Determine the (X, Y) coordinate at the center of the cell enclosing the given text.  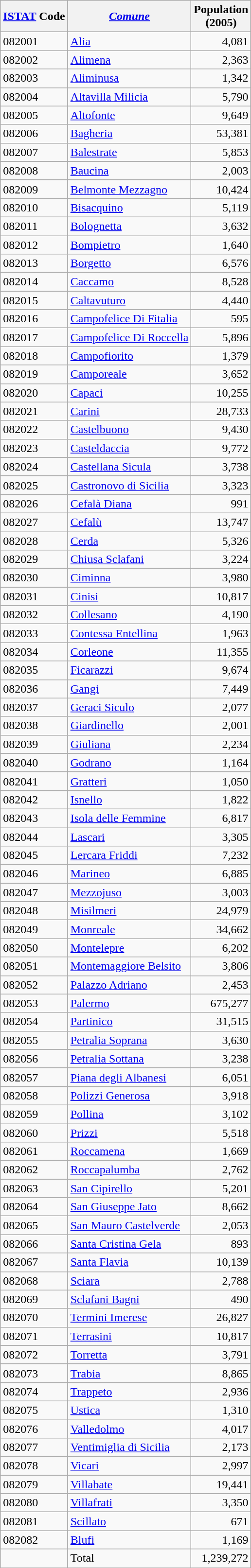
2,003 (221, 171)
3,630 (221, 1040)
082018 (34, 356)
Aliminusa (129, 78)
675,277 (221, 1003)
3,791 (221, 1355)
082045 (34, 855)
5,896 (221, 337)
Campofelice Di Roccella (129, 337)
082050 (34, 948)
9,674 (221, 670)
082016 (34, 319)
082067 (34, 1262)
Carini (129, 411)
082001 (34, 41)
6,817 (221, 818)
2,997 (221, 1466)
Ficarazzi (129, 670)
5,119 (221, 208)
082065 (34, 1225)
Santa Cristina Gela (129, 1244)
2,053 (221, 1225)
Lercara Friddi (129, 855)
082012 (34, 244)
1,669 (221, 1151)
Isola delle Femmine (129, 818)
Belmonte Mezzagno (129, 189)
Prizzi (129, 1133)
6,202 (221, 948)
11,355 (221, 652)
2,363 (221, 60)
5,201 (221, 1188)
Ciminna (129, 578)
9,430 (221, 430)
082013 (34, 263)
2,788 (221, 1281)
082075 (34, 1410)
Sclafani Bagni (129, 1299)
1,640 (221, 244)
Marineo (129, 874)
082049 (34, 929)
1,164 (221, 763)
Castellana Sicula (129, 467)
5,853 (221, 152)
5,790 (221, 97)
1,169 (221, 1540)
San Mauro Castelverde (129, 1225)
Alimena (129, 60)
Palazzo Adriano (129, 985)
53,381 (221, 134)
082030 (34, 578)
Corleone (129, 652)
Gangi (129, 689)
Montemaggiore Belsito (129, 966)
Trabia (129, 1373)
082079 (34, 1484)
3,652 (221, 374)
5,326 (221, 541)
Petralia Soprana (129, 1040)
Balestrate (129, 152)
3,806 (221, 966)
082042 (34, 800)
7,449 (221, 689)
Santa Flavia (129, 1262)
Alia (129, 41)
8,865 (221, 1373)
Caltavuturo (129, 300)
082014 (34, 282)
3,238 (221, 1059)
490 (221, 1299)
082032 (34, 615)
082060 (34, 1133)
19,441 (221, 1484)
Geraci Siculo (129, 707)
082038 (34, 726)
Pollina (129, 1114)
Ustica (129, 1410)
Cefalù (129, 522)
Altofonte (129, 115)
082056 (34, 1059)
Ventimiglia di Sicilia (129, 1447)
Cefalà Diana (129, 504)
2,936 (221, 1392)
Misilmeri (129, 911)
3,632 (221, 226)
082043 (34, 818)
4,190 (221, 615)
671 (221, 1521)
Polizzi Generosa (129, 1096)
082055 (34, 1040)
Trappeto (129, 1392)
Bompietro (129, 244)
3,305 (221, 836)
10,139 (221, 1262)
082019 (34, 374)
Bolognetta (129, 226)
082005 (34, 115)
Roccamena (129, 1151)
Casteldaccia (129, 448)
3,224 (221, 559)
Campofiorito (129, 356)
Valledolmo (129, 1429)
082058 (34, 1096)
5,518 (221, 1133)
Mezzojuso (129, 892)
Petralia Sottana (129, 1059)
13,747 (221, 522)
082066 (34, 1244)
082046 (34, 874)
Scillato (129, 1521)
Camporeale (129, 374)
082081 (34, 1521)
1,050 (221, 781)
Castelbuono (129, 430)
082023 (34, 448)
9,772 (221, 448)
1,379 (221, 356)
2,173 (221, 1447)
4,081 (221, 41)
082041 (34, 781)
082029 (34, 559)
082076 (34, 1429)
082021 (34, 411)
28,733 (221, 411)
595 (221, 319)
082051 (34, 966)
10,424 (221, 189)
Piana degli Albanesi (129, 1077)
4,440 (221, 300)
26,827 (221, 1318)
Isnello (129, 800)
082074 (34, 1392)
Collesano (129, 615)
082082 (34, 1540)
Monreale (129, 929)
6,051 (221, 1077)
3,980 (221, 578)
10,255 (221, 393)
Torretta (129, 1355)
991 (221, 504)
082037 (34, 707)
Baucina (129, 171)
2,453 (221, 985)
Bisacquino (129, 208)
082052 (34, 985)
Villabate (129, 1484)
082054 (34, 1022)
2,762 (221, 1170)
1,963 (221, 633)
Altavilla Milicia (129, 97)
082034 (34, 652)
ISTAT Code (34, 17)
082011 (34, 226)
893 (221, 1244)
Caccamo (129, 282)
082061 (34, 1151)
082026 (34, 504)
Sciara (129, 1281)
082039 (34, 744)
082002 (34, 60)
3,003 (221, 892)
3,102 (221, 1114)
Partinico (129, 1022)
082033 (34, 633)
082007 (34, 152)
082070 (34, 1318)
Contessa Entellina (129, 633)
082057 (34, 1077)
2,234 (221, 744)
082069 (34, 1299)
082040 (34, 763)
082062 (34, 1170)
082024 (34, 467)
082080 (34, 1503)
082017 (34, 337)
6,576 (221, 263)
4,017 (221, 1429)
1,239,272 (221, 1558)
1,822 (221, 800)
082008 (34, 171)
Villafrati (129, 1503)
082071 (34, 1336)
Montelepre (129, 948)
San Cipirello (129, 1188)
Total (129, 1558)
082063 (34, 1188)
082022 (34, 430)
3,350 (221, 1503)
Godrano (129, 763)
082064 (34, 1207)
082025 (34, 485)
9,649 (221, 115)
082053 (34, 1003)
082009 (34, 189)
Giuliana (129, 744)
082048 (34, 911)
3,323 (221, 485)
082044 (34, 836)
3,918 (221, 1096)
Campofelice Di Fitalia (129, 319)
082073 (34, 1373)
Terrasini (129, 1336)
082015 (34, 300)
082072 (34, 1355)
Vicari (129, 1466)
Chiusa Sclafani (129, 559)
2,001 (221, 726)
082003 (34, 78)
Gratteri (129, 781)
082031 (34, 596)
Roccapalumba (129, 1170)
Castronovo di Sicilia (129, 485)
Palermo (129, 1003)
2,077 (221, 707)
Bagheria (129, 134)
082077 (34, 1447)
Giardinello (129, 726)
Borgetto (129, 263)
Population (2005) (221, 17)
24,979 (221, 911)
Blufi (129, 1540)
Cinisi (129, 596)
082036 (34, 689)
082027 (34, 522)
082078 (34, 1466)
082068 (34, 1281)
082010 (34, 208)
Comune (129, 17)
6,885 (221, 874)
8,662 (221, 1207)
082059 (34, 1114)
1,342 (221, 78)
7,232 (221, 855)
San Giuseppe Jato (129, 1207)
082028 (34, 541)
082006 (34, 134)
3,738 (221, 467)
8,528 (221, 282)
Lascari (129, 836)
Cerda (129, 541)
Termini Imerese (129, 1318)
1,310 (221, 1410)
082004 (34, 97)
31,515 (221, 1022)
Capaci (129, 393)
082047 (34, 892)
082020 (34, 393)
34,662 (221, 929)
082035 (34, 670)
